Return (x, y) of the center of cell containing provided text 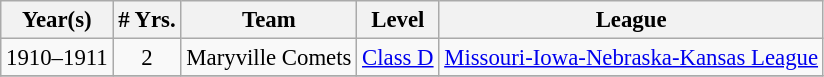
Missouri-Iowa-Nebraska-Kansas League (631, 58)
# Yrs. (147, 20)
Team (269, 20)
2 (147, 58)
Class D (398, 58)
Year(s) (57, 20)
League (631, 20)
Level (398, 20)
Maryville Comets (269, 58)
1910–1911 (57, 58)
